Provide the [X, Y] coordinate of the cell's center where the given text is located.  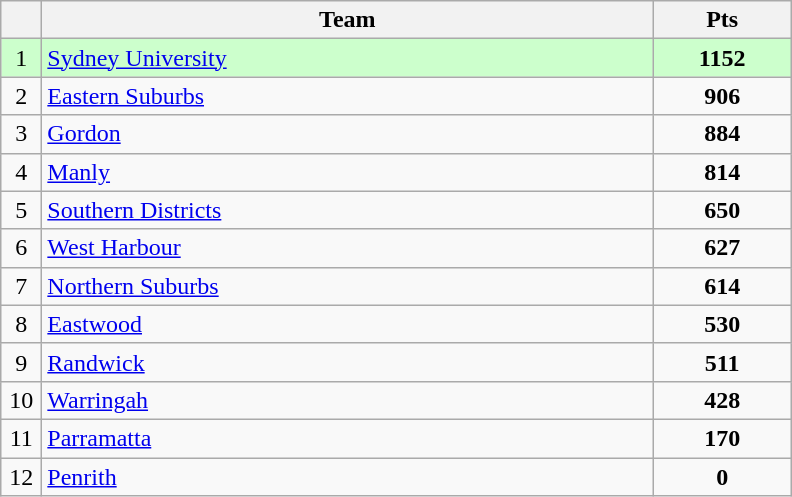
884 [722, 134]
Gordon [348, 134]
Team [348, 20]
Warringah [348, 400]
3 [22, 134]
9 [22, 362]
Eastern Suburbs [348, 96]
11 [22, 438]
814 [722, 172]
Eastwood [348, 324]
7 [22, 286]
6 [22, 248]
West Harbour [348, 248]
0 [722, 477]
511 [722, 362]
Randwick [348, 362]
2 [22, 96]
Northern Suburbs [348, 286]
906 [722, 96]
10 [22, 400]
8 [22, 324]
170 [722, 438]
4 [22, 172]
Manly [348, 172]
627 [722, 248]
650 [722, 210]
Penrith [348, 477]
428 [722, 400]
5 [22, 210]
1 [22, 58]
1152 [722, 58]
614 [722, 286]
12 [22, 477]
530 [722, 324]
Sydney University [348, 58]
Southern Districts [348, 210]
Parramatta [348, 438]
Pts [722, 20]
